Return the [x, y] coordinate for the center point of the cell that contains the specified text.  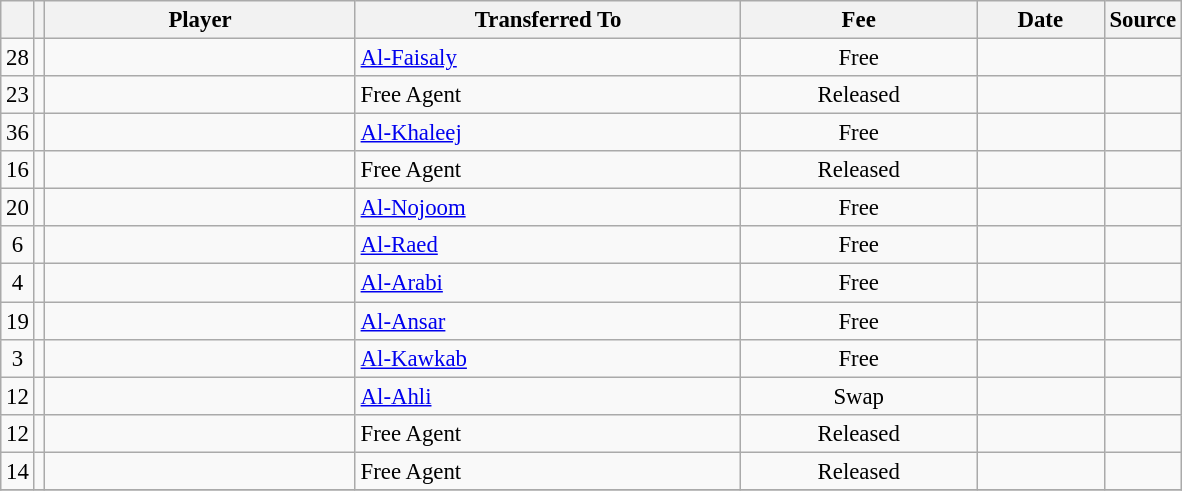
Al-Ansar [548, 321]
Al-Faisaly [548, 58]
Al-Arabi [548, 283]
Swap [859, 396]
Al-Ahli [548, 396]
Fee [859, 20]
4 [18, 283]
20 [18, 208]
23 [18, 95]
Transferred To [548, 20]
Al-Kawkab [548, 358]
14 [18, 471]
28 [18, 58]
19 [18, 321]
Al-Raed [548, 245]
3 [18, 358]
36 [18, 133]
16 [18, 170]
Date [1040, 20]
Source [1142, 20]
6 [18, 245]
Al-Nojoom [548, 208]
Player [200, 20]
Al-Khaleej [548, 133]
